Output the [X, Y] coordinate of the center of the cell containing the given text.  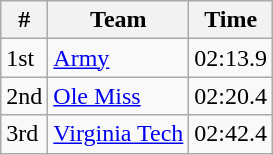
02:42.4 [231, 134]
Army [118, 58]
1st [24, 58]
02:13.9 [231, 58]
Ole Miss [118, 96]
2nd [24, 96]
Team [118, 20]
Time [231, 20]
3rd [24, 134]
# [24, 20]
Virginia Tech [118, 134]
02:20.4 [231, 96]
